Find where the given text appears and provide that cell's center as (x, y) coordinate. 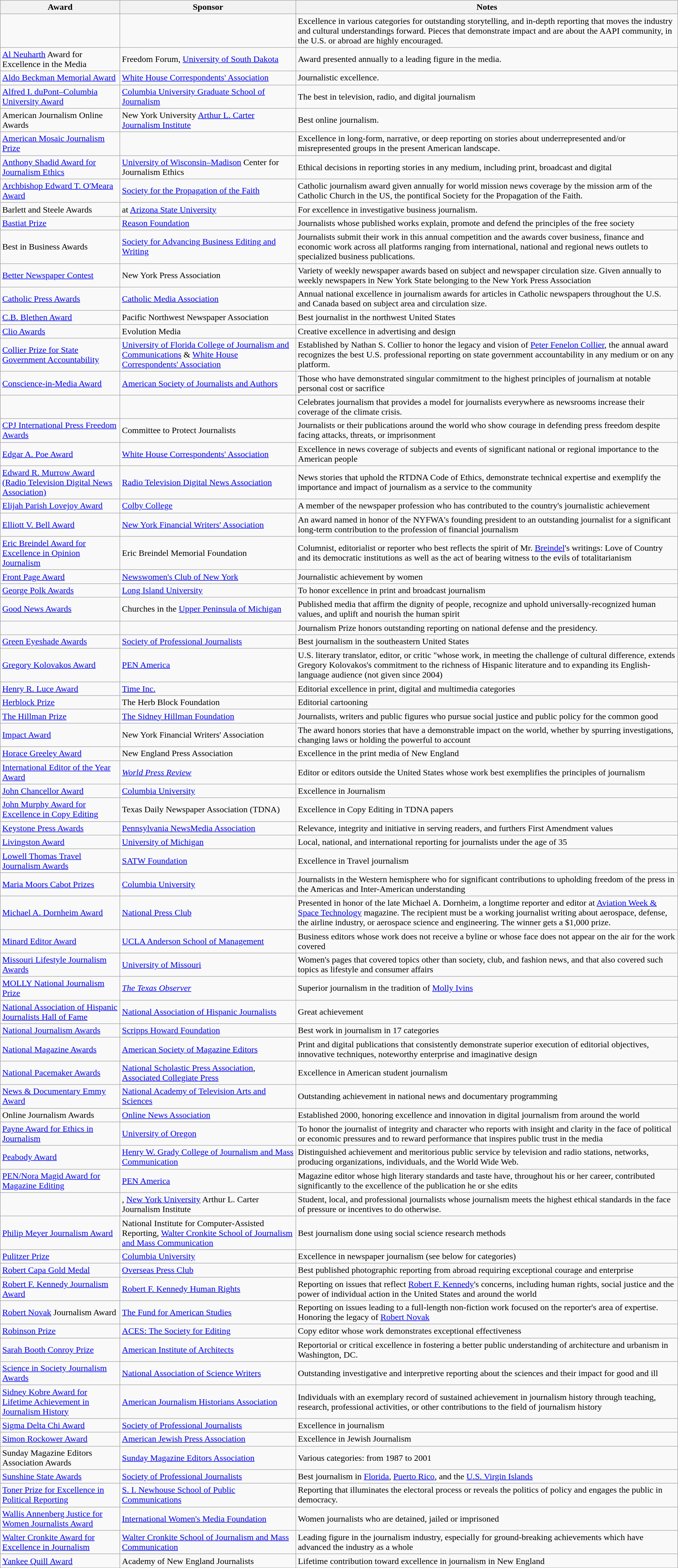
National Scholastic Press Association, Associated Collegiate Press (208, 1073)
Excellence in the print media of New England (487, 754)
New England Press Association (208, 754)
Yankee Quill Award (60, 1561)
National Academy of Television Arts and Sciences (208, 1097)
Radio Television Digital News Association (208, 482)
, New York University Arthur L. Carter Journalism Institute (208, 1204)
Walter Cronkite Award for Excellence in Journalism (60, 1542)
Established 2000, honoring excellence and innovation in digital journalism from around the world (487, 1115)
Lifetime contribution toward excellence in journalism in New England (487, 1561)
National Magazine Awards (60, 1049)
Sunday Magazine Editors Association (208, 1458)
Those who have demonstrated singular commitment to the highest principles of journalism at notable personal cost or sacrifice (487, 383)
Henry W. Grady College of Journalism and Mass Communication (208, 1157)
American Journalism Historians Association (208, 1402)
Peabody Award (60, 1157)
Edward R. Murrow Award (Radio Television Digital News Association) (60, 482)
News & Documentary Emmy Award (60, 1097)
Excellence in American student journalism (487, 1073)
Gregory Kolovakos Award (60, 665)
Best journalism in Florida, Puerto Rico, and the U.S. Virgin Islands (487, 1476)
Sarah Booth Conroy Prize (60, 1350)
Michael A. Dornheim Award (60, 913)
CPJ International Press Freedom Awards (60, 430)
Herblock Prize (60, 703)
Edgar A. Poe Award (60, 454)
Alfred I. duPont–Columbia University Award (60, 96)
Business editors whose work does not receive a byline or whose face does not appear on the air for the work covered (487, 941)
American Society of Journalists and Authors (208, 383)
Philip Meyer Journalism Award (60, 1233)
The Fund for American Studies (208, 1312)
Sponsor (208, 7)
PEN/Nora Magid Award for Magazine Editing (60, 1181)
Excellence in newspaper journalism (see below for categories) (487, 1256)
Lowell Thomas Travel Journalism Awards (60, 860)
Outstanding investigative and interpretive reporting about the sciences and their impact for good and ill (487, 1373)
World Press Review (208, 772)
UCLA Anderson School of Management (208, 941)
University of Michigan (208, 842)
Simon Rockower Award (60, 1439)
Journalists whose published works explain, promote and defend the principles of the free society (487, 223)
Society for Advancing Business Editing and Writing (208, 247)
Eric Breindel Award for Excellence in Opinion Journalism (60, 553)
Great achievement (487, 1012)
Various categories: from 1987 to 2001 (487, 1458)
National Association of Hispanic Journalists (208, 1012)
Best journalism in the southeastern United States (487, 642)
Archbishop Edward T. O'Meara Award (60, 190)
Superior journalism in the tradition of Molly Ivins (487, 989)
Anthony Shadid Award for Journalism Ethics (60, 167)
Journalism Prize honors outstanding reporting on national defense and the presidency. (487, 628)
Elliott V. Bell Award (60, 524)
New York Press Association (208, 275)
Journalistic achievement by women (487, 577)
New York University Arthur L. Carter Journalism Institute (208, 120)
Pulitzer Prize (60, 1256)
Robert F. Kennedy Journalism Award (60, 1288)
Aldo Beckman Memorial Award (60, 78)
Excellence in Journalism (487, 791)
Committee to Protect Journalists (208, 430)
John Chancellor Award (60, 791)
Robert F. Kennedy Human Rights (208, 1288)
Reporting on issues leading to a full-length non-fiction work focused on the reporter's area of expertise. Honoring the legacy of Robert Novak (487, 1312)
Colby College (208, 506)
University of Florida College of Journalism and Communications & White House Correspondents' Association (208, 355)
John Murphy Award for Excellence in Copy Editing (60, 810)
Toner Prize for Excellence in Political Reporting (60, 1495)
Overseas Press Club (208, 1270)
Online News Association (208, 1115)
Reporting that illuminates the electoral process or reveals the politics of policy and engages the public in democracy. (487, 1495)
Excellence in Copy Editing in TDNA papers (487, 810)
MOLLY National Journalism Prize (60, 989)
Award presented annually to a leading figure in the media. (487, 59)
Time Inc. (208, 689)
Green Eyeshade Awards (60, 642)
International Editor of the Year Award (60, 772)
International Women's Media Foundation (208, 1519)
Journalists or their publications around the world who show courage in defending press freedom despite facing attacks, threats, or imprisonment (487, 430)
Excellence in news coverage of subjects and events of significant national or regional importance to the American people (487, 454)
Editorial cartooning (487, 703)
Best published photographic reporting from abroad requiring exceptional courage and enterprise (487, 1270)
Copy editor whose work demonstrates exceptional effectiveness (487, 1331)
Outstanding achievement in national news and documentary programming (487, 1097)
Robert Novak Journalism Award (60, 1312)
The Texas Observer (208, 989)
Wallis Annenberg Justice for Women Journalists Award (60, 1519)
Society for the Propagation of the Faith (208, 190)
University of Oregon (208, 1133)
Leading figure in the journalism industry, especially for ground-breaking achievements which have advanced the industry as a whole (487, 1542)
Livingston Award (60, 842)
George Polk Awards (60, 590)
The Herb Block Foundation (208, 703)
American Institute of Architects (208, 1350)
Best in Business Awards (60, 247)
Best journalism done using social science research methods (487, 1233)
S. I. Newhouse School of Public Communications (208, 1495)
University of Wisconsin–Madison Center for Journalism Ethics (208, 167)
Local, national, and international reporting for journalists under the age of 35 (487, 842)
Henry R. Luce Award (60, 689)
Pennsylvania NewsMedia Association (208, 828)
A member of the newspaper profession who has contributed to the country's journalistic achievement (487, 506)
Barlett and Steele Awards (60, 209)
Best online journalism. (487, 120)
Excellence in Travel journalism (487, 860)
Elijah Parish Lovejoy Award (60, 506)
Good News Awards (60, 609)
National Association of Science Writers (208, 1373)
Newswomen's Club of New York (208, 577)
Creative excellence in advertising and design (487, 331)
National Press Club (208, 913)
Catholic Media Association (208, 299)
Sidney Kobre Award for Lifetime Achievement in Journalism History (60, 1402)
Collier Prize for State Government Accountability (60, 355)
National Journalism Awards (60, 1031)
Robinson Prize (60, 1331)
Walter Cronkite School of Journalism and Mass Communication (208, 1542)
Sunshine State Awards (60, 1476)
Ethical decisions in reporting stories in any medium, including print, broadcast and digital (487, 167)
Online Journalism Awards (60, 1115)
American Society of Magazine Editors (208, 1049)
Reportorial or critical excellence in fostering a better public understanding of architecture and urbanism in Washington, DC. (487, 1350)
Impact Award (60, 735)
Clio Awards (60, 331)
National Pacemaker Awards (60, 1073)
Journalistic excellence. (487, 78)
Robert Capa Gold Medal (60, 1270)
Scripps Howard Foundation (208, 1031)
at Arizona State University (208, 209)
Relevance, integrity and initiative in serving readers, and furthers First Amendment values (487, 828)
To honor excellence in print and broadcast journalism (487, 590)
Published media that affirm the dignity of people, recognize and uphold universally-recognized human values, and uplift and nourish the human spirit (487, 609)
Editorial excellence in print, digital and multimedia categories (487, 689)
Excellence in journalism (487, 1425)
Long Island University (208, 590)
American Mosaic Journalism Prize (60, 143)
Reason Foundation (208, 223)
Celebrates journalism that provides a model for journalists everywhere as newsrooms increase their coverage of the climate crisis. (487, 407)
Payne Award for Ethics in Journalism (60, 1133)
Bastiat Prize (60, 223)
Sigma Delta Chi Award (60, 1425)
American Jewish Press Association (208, 1439)
SATW Foundation (208, 860)
American Journalism Online Awards (60, 120)
Missouri Lifestyle Journalism Awards (60, 965)
Journalists, writers and public figures who pursue social justice and public policy for the common good (487, 716)
Evolution Media (208, 331)
Al Neuharth Award for Excellence in the Media (60, 59)
Editor or editors outside the United States whose work best exemplifies the principles of journalism (487, 772)
Science in Society Journalism Awards (60, 1373)
For excellence in investigative business journalism. (487, 209)
Eric Breindel Memorial Foundation (208, 553)
Horace Greeley Award (60, 754)
Best work in journalism in 17 categories (487, 1031)
Texas Daily Newspaper Association (TDNA) (208, 810)
Academy of New England Journalists (208, 1561)
University of Missouri (208, 965)
Women's pages that covered topics other than society, club, and fashion news, and that also covered such topics as lifestyle and consumer affairs (487, 965)
Conscience-in-Media Award (60, 383)
Columbia University Graduate School of Journalism (208, 96)
National Institute for Computer-Assisted Reporting, Walter Cronkite School of Journalism and Mass Communication (208, 1233)
Best journalist in the northwest United States (487, 318)
National Association of Hispanic Journalists Hall of Fame (60, 1012)
Notes (487, 7)
The Hillman Prize (60, 716)
Freedom Forum, University of South Dakota (208, 59)
Excellence in Jewish Journalism (487, 1439)
Pacific Northwest Newspaper Association (208, 318)
The best in television, radio, and digital journalism (487, 96)
C.B. Blethen Award (60, 318)
Better Newspaper Contest (60, 275)
Catholic Press Awards (60, 299)
Keystone Press Awards (60, 828)
Minard Editor Award (60, 941)
Churches in the Upper Peninsula of Michigan (208, 609)
The Sidney Hillman Foundation (208, 716)
Front Page Award (60, 577)
Award (60, 7)
ACES: The Society for Editing (208, 1331)
Maria Moors Cabot Prizes (60, 884)
Women journalists who are detained, jailed or imprisoned (487, 1519)
Sunday Magazine Editors Association Awards (60, 1458)
